Detect which cell encompasses the target text, then output its (x, y) center coordinate. 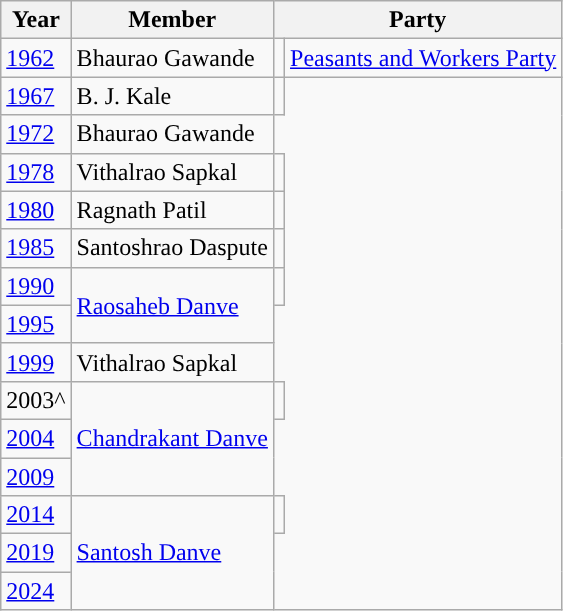
Ragnath Patil (172, 210)
Peasants and Workers Party (424, 58)
Year (36, 20)
1999 (36, 362)
2014 (36, 515)
2024 (36, 591)
1962 (36, 58)
2004 (36, 438)
1990 (36, 286)
1972 (36, 134)
Chandrakant Danve (172, 438)
1967 (36, 96)
Santoshrao Daspute (172, 248)
B. J. Kale (172, 96)
2009 (36, 477)
2019 (36, 553)
Raosaheb Danve (172, 305)
Santosh Danve (172, 553)
2003^ (36, 400)
Member (172, 20)
1995 (36, 324)
1985 (36, 248)
1978 (36, 172)
1980 (36, 210)
Party (417, 20)
